Determine the [x, y] coordinate at the center of the cell enclosing the given text.  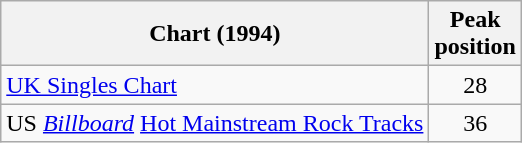
UK Singles Chart [215, 85]
Chart (1994) [215, 34]
28 [475, 85]
US Billboard Hot Mainstream Rock Tracks [215, 123]
Peakposition [475, 34]
36 [475, 123]
